Extract the (X, Y) coordinate from the center of the cell holding the provided text.  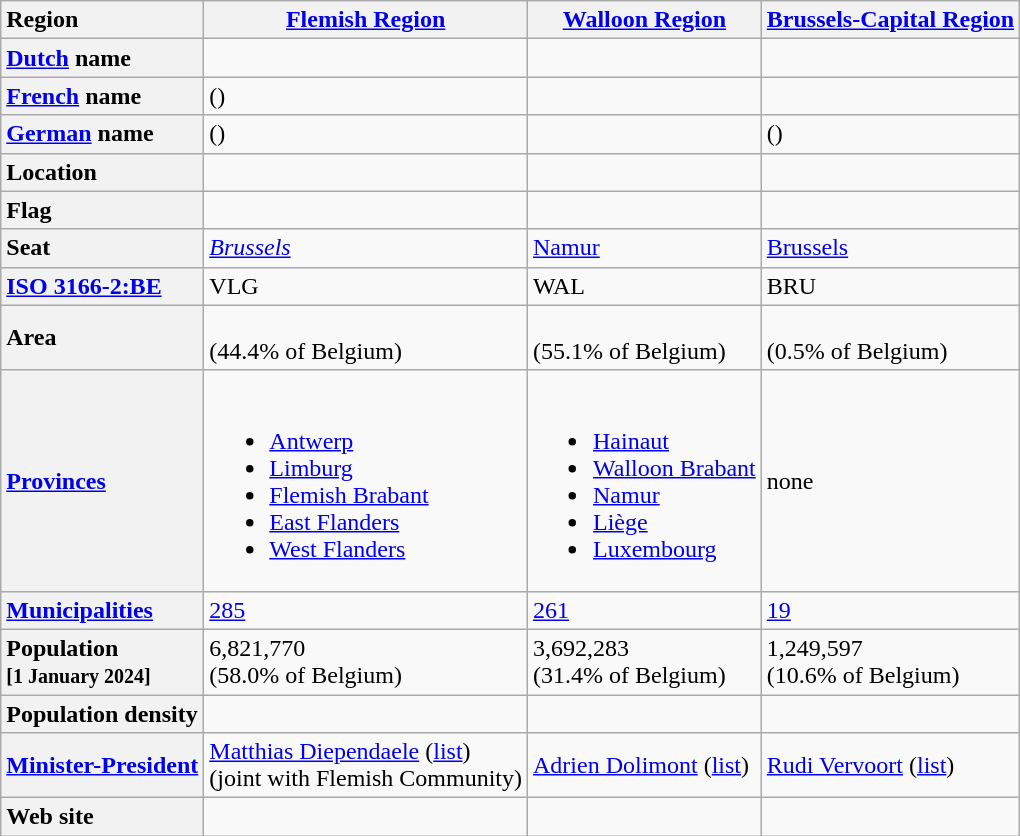
285 (366, 610)
Population[1 January 2024] (102, 662)
Location (102, 172)
Web site (102, 817)
Brussels-Capital Region (890, 20)
Population density (102, 713)
Matthias Diependaele (list)(joint with Flemish Community) (366, 766)
Municipalities (102, 610)
Seat (102, 248)
Flag (102, 210)
Namur (645, 248)
Area (102, 338)
Region (102, 20)
(0.5% of Belgium) (890, 338)
261 (645, 610)
Walloon Region (645, 20)
AntwerpLimburgFlemish BrabantEast FlandersWest Flanders (366, 480)
HainautWalloon BrabantNamurLiègeLuxembourg (645, 480)
Rudi Vervoort (list) (890, 766)
none (890, 480)
(55.1% of Belgium) (645, 338)
19 (890, 610)
German name (102, 134)
Provinces (102, 480)
(44.4% of Belgium) (366, 338)
Dutch name (102, 58)
French name (102, 96)
ISO 3166-2:BE (102, 286)
Minister-President (102, 766)
1,249,597(10.6% of Belgium) (890, 662)
WAL (645, 286)
BRU (890, 286)
6,821,770(58.0% of Belgium) (366, 662)
3,692,283(31.4% of Belgium) (645, 662)
Flemish Region (366, 20)
Adrien Dolimont (list) (645, 766)
VLG (366, 286)
